Output the [x, y] coordinate of the center of the cell containing the given text.  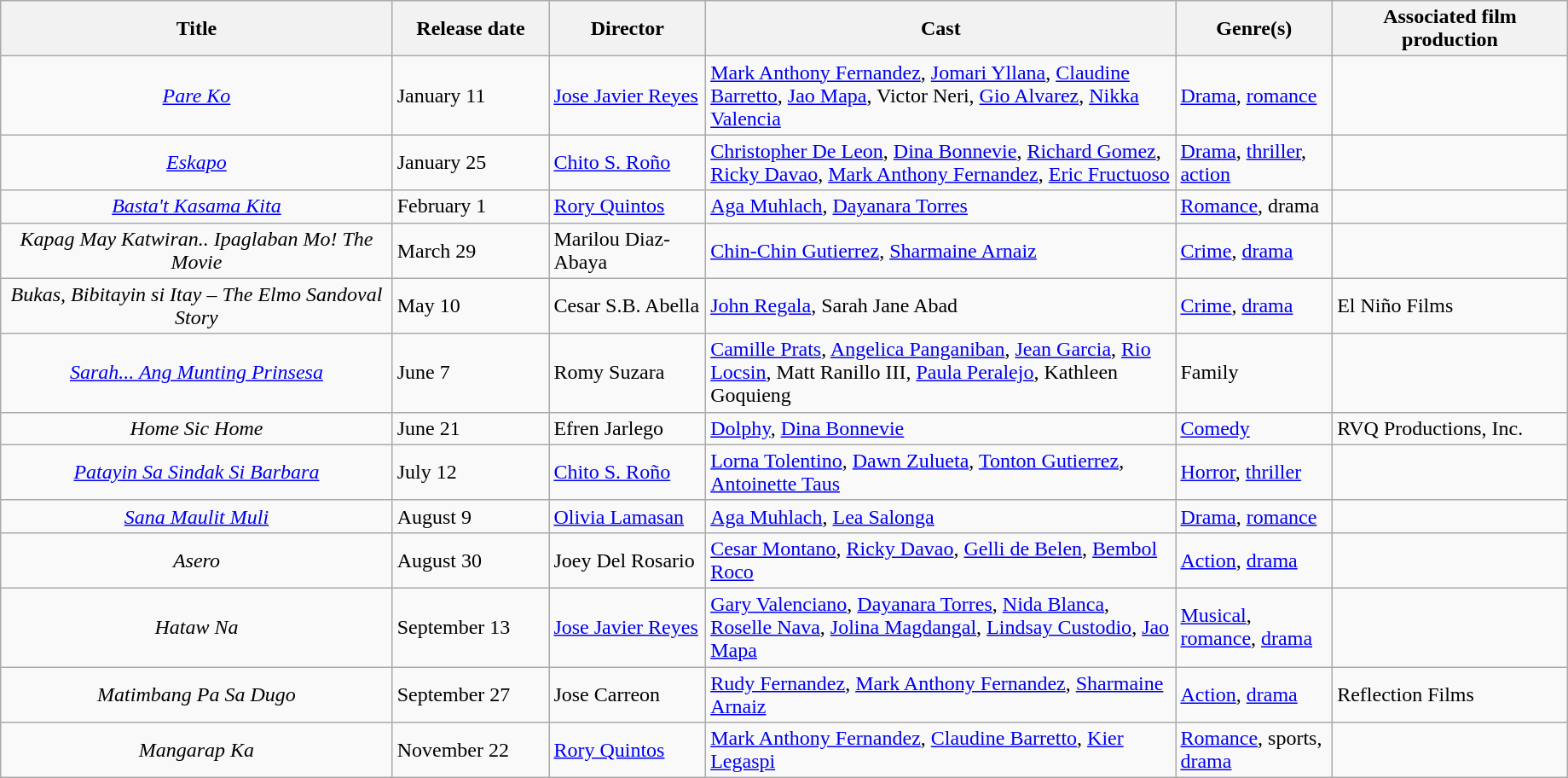
Associated film production [1450, 29]
Eskapo [196, 162]
Basta't Kasama Kita [196, 206]
August 30 [471, 560]
Director [628, 29]
Bukas, Bibitayin si Itay – The Elmo Sandoval Story [196, 305]
Rudy Fernandez, Mark Anthony Fernandez, Sharmaine Arnaiz [941, 694]
RVQ Productions, Inc. [1450, 428]
Asero [196, 560]
Release date [471, 29]
August 9 [471, 516]
Dolphy, Dina Bonnevie [941, 428]
February 1 [471, 206]
June 7 [471, 373]
September 13 [471, 627]
Musical, romance, drama [1254, 627]
Kapag May Katwiran.. Ipaglaban Mo! The Movie [196, 251]
Sarah... Ang Munting Prinsesa [196, 373]
Horror, thriller [1254, 473]
Pare Ko [196, 96]
Home Sic Home [196, 428]
Matimbang Pa Sa Dugo [196, 694]
Reflection Films [1450, 694]
January 11 [471, 96]
Cesar Montano, Ricky Davao, Gelli de Belen, Bembol Roco [941, 560]
Romance, drama [1254, 206]
Mark Anthony Fernandez, Claudine Barretto, Kier Legaspi [941, 751]
Family [1254, 373]
September 27 [471, 694]
Joey Del Rosario [628, 560]
Efren Jarlego [628, 428]
Title [196, 29]
El Niño Films [1450, 305]
Olivia Lamasan [628, 516]
Christopher De Leon, Dina Bonnevie, Richard Gomez, Ricky Davao, Mark Anthony Fernandez, Eric Fructuoso [941, 162]
Comedy [1254, 428]
November 22 [471, 751]
Aga Muhlach, Dayanara Torres [941, 206]
Chin-Chin Gutierrez, Sharmaine Arnaiz [941, 251]
Lorna Tolentino, Dawn Zulueta, Tonton Gutierrez, Antoinette Taus [941, 473]
Mark Anthony Fernandez, Jomari Yllana, Claudine Barretto, Jao Mapa, Victor Neri, Gio Alvarez, Nikka Valencia [941, 96]
Mangarap Ka [196, 751]
Camille Prats, Angelica Panganiban, Jean Garcia, Rio Locsin, Matt Ranillo III, Paula Peralejo, Kathleen Goquieng [941, 373]
Jose Carreon [628, 694]
June 21 [471, 428]
John Regala, Sarah Jane Abad [941, 305]
January 25 [471, 162]
Gary Valenciano, Dayanara Torres, Nida Blanca, Roselle Nava, Jolina Magdangal, Lindsay Custodio, Jao Mapa [941, 627]
March 29 [471, 251]
Cesar S.B. Abella [628, 305]
Drama, thriller, action [1254, 162]
Marilou Diaz-Abaya [628, 251]
Romance, sports, drama [1254, 751]
July 12 [471, 473]
Patayin Sa Sindak Si Barbara [196, 473]
Sana Maulit Muli [196, 516]
Hataw Na [196, 627]
May 10 [471, 305]
Aga Muhlach, Lea Salonga [941, 516]
Genre(s) [1254, 29]
Cast [941, 29]
Romy Suzara [628, 373]
